For the text-containing cell, return its midpoint in (X, Y) coordinate format. 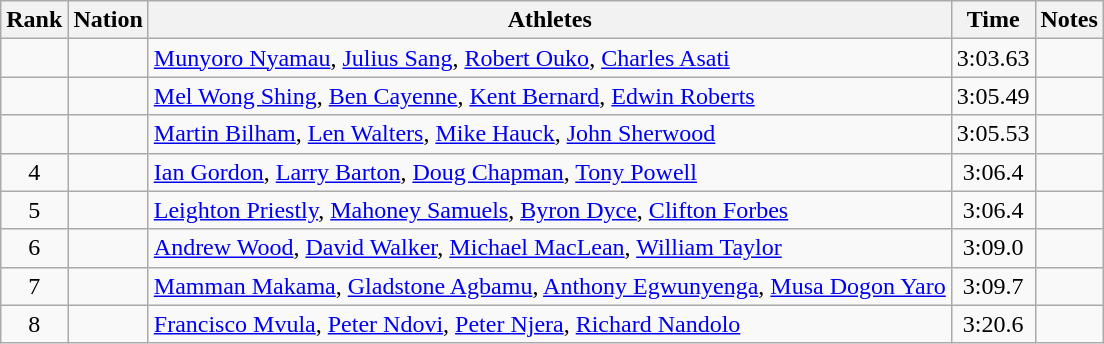
Notes (1069, 20)
Martin Bilham, Len Walters, Mike Hauck, John Sherwood (550, 134)
Andrew Wood, David Walker, Michael MacLean, William Taylor (550, 248)
3:20.6 (993, 324)
3:05.49 (993, 96)
Ian Gordon, Larry Barton, Doug Chapman, Tony Powell (550, 172)
3:03.63 (993, 58)
7 (34, 286)
Munyoro Nyamau, Julius Sang, Robert Ouko, Charles Asati (550, 58)
4 (34, 172)
Athletes (550, 20)
Mamman Makama, Gladstone Agbamu, Anthony Egwunyenga, Musa Dogon Yaro (550, 286)
3:09.0 (993, 248)
8 (34, 324)
3:09.7 (993, 286)
5 (34, 210)
Nation (108, 20)
Time (993, 20)
Francisco Mvula, Peter Ndovi, Peter Njera, Richard Nandolo (550, 324)
Mel Wong Shing, Ben Cayenne, Kent Bernard, Edwin Roberts (550, 96)
3:05.53 (993, 134)
Rank (34, 20)
Leighton Priestly, Mahoney Samuels, Byron Dyce, Clifton Forbes (550, 210)
6 (34, 248)
